Return the (X, Y) coordinate for the center point of the cell that contains the specified text.  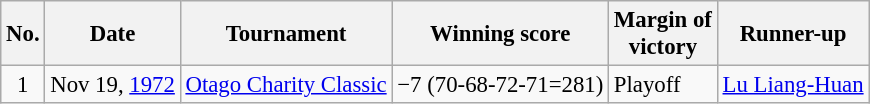
1 (23, 85)
No. (23, 34)
Playoff (664, 85)
Runner-up (793, 34)
Otago Charity Classic (286, 85)
Nov 19, 1972 (112, 85)
Margin ofvictory (664, 34)
Winning score (500, 34)
−7 (70-68-72-71=281) (500, 85)
Date (112, 34)
Tournament (286, 34)
Lu Liang-Huan (793, 85)
